Provide the [x, y] coordinate of the cell's center where the given text is located.  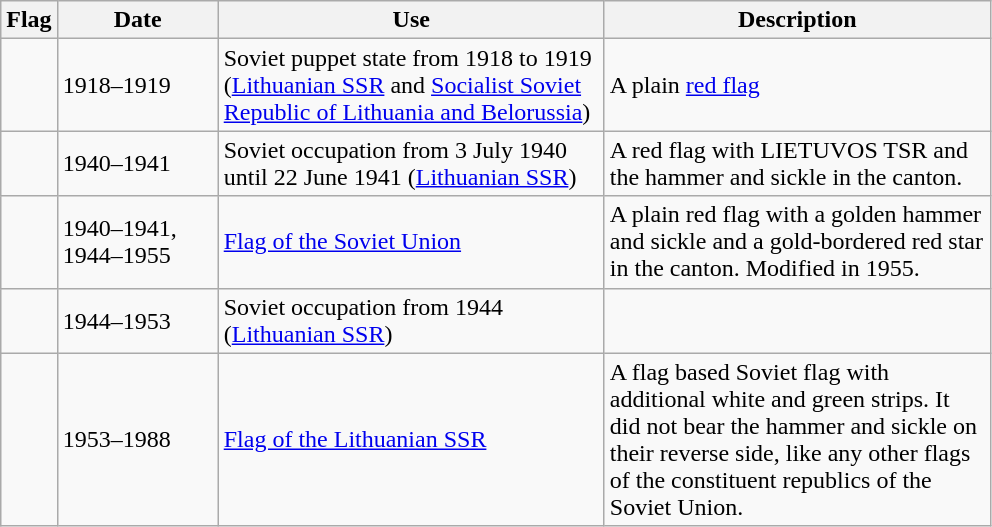
1953–1988 [138, 440]
Flag of the Lithuanian SSR [411, 440]
A red flag with LIETUVOS TSR and the hammer and sickle in the canton. [797, 164]
Soviet puppet state from 1918 to 1919 (Lithuanian SSR and Socialist Soviet Republic of Lithuania and Belorussia) [411, 85]
Use [411, 20]
Flag of the Soviet Union [411, 242]
Flag [29, 20]
1944–1953 [138, 320]
Description [797, 20]
1918–1919 [138, 85]
A plain red flag [797, 85]
Soviet occupation from 1944 (Lithuanian SSR) [411, 320]
1940–1941 [138, 164]
Date [138, 20]
A plain red flag with a golden hammer and sickle and a gold-bordered red star in the canton. Modified in 1955. [797, 242]
Soviet occupation from 3 July 1940 until 22 June 1941 (Lithuanian SSR) [411, 164]
1940–1941,1944–1955 [138, 242]
